For the text-containing cell, return its midpoint in [x, y] coordinate format. 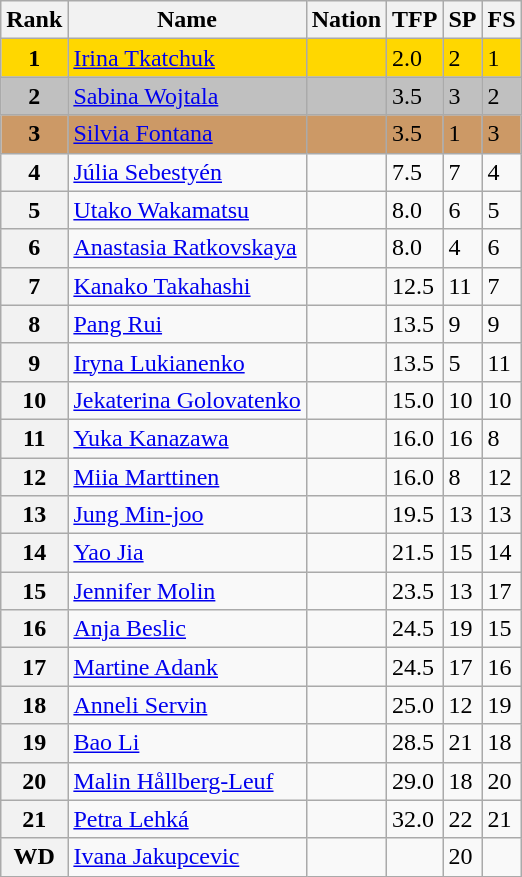
21.5 [415, 553]
Anneli Servin [187, 705]
23.5 [415, 591]
FS [502, 20]
2.0 [415, 58]
7.5 [415, 172]
Petra Lehká [187, 819]
Bao Li [187, 743]
Sabina Wojtala [187, 96]
Iryna Lukianenko [187, 362]
SP [462, 20]
Pang Rui [187, 324]
Jung Min-joo [187, 515]
Rank [34, 20]
Martine Adank [187, 667]
Irina Tkatchuk [187, 58]
WD [34, 857]
25.0 [415, 705]
Jennifer Molin [187, 591]
Utako Wakamatsu [187, 210]
12.5 [415, 286]
TFP [415, 20]
Silvia Fontana [187, 134]
28.5 [415, 743]
Júlia Sebestyén [187, 172]
Miia Marttinen [187, 477]
Yuka Kanazawa [187, 438]
Yao Jia [187, 553]
15.0 [415, 400]
22 [462, 819]
Kanako Takahashi [187, 286]
Nation [346, 20]
19.5 [415, 515]
Jekaterina Golovatenko [187, 400]
29.0 [415, 781]
32.0 [415, 819]
Anja Beslic [187, 629]
Ivana Jakupcevic [187, 857]
Malin Hållberg-Leuf [187, 781]
Name [187, 20]
Anastasia Ratkovskaya [187, 248]
